Search for the cell housing the specified text and yield its (x, y) center coordinate. 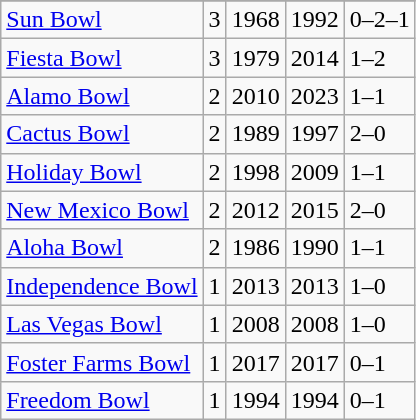
1986 (256, 248)
1979 (256, 58)
Freedom Bowl (102, 400)
2023 (314, 96)
Cactus Bowl (102, 134)
Independence Bowl (102, 286)
Alamo Bowl (102, 96)
Las Vegas Bowl (102, 324)
2014 (314, 58)
New Mexico Bowl (102, 210)
1–2 (380, 58)
2012 (256, 210)
2015 (314, 210)
1990 (314, 248)
Fiesta Bowl (102, 58)
Aloha Bowl (102, 248)
1998 (256, 172)
Holiday Bowl (102, 172)
1992 (314, 20)
Sun Bowl (102, 20)
2009 (314, 172)
Foster Farms Bowl (102, 362)
1997 (314, 134)
2010 (256, 96)
1989 (256, 134)
0–2–1 (380, 20)
1968 (256, 20)
